Return the [X, Y] coordinate for the center point of the cell that contains the specified text.  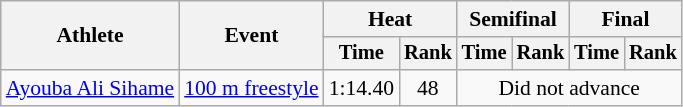
Event [251, 36]
Heat [390, 19]
Athlete [90, 36]
1:14.40 [362, 88]
Ayouba Ali Sihame [90, 88]
100 m freestyle [251, 88]
48 [428, 88]
Final [625, 19]
Semifinal [513, 19]
Did not advance [570, 88]
